Identify which cell holds the provided text, then report its [x, y] central coordinate. 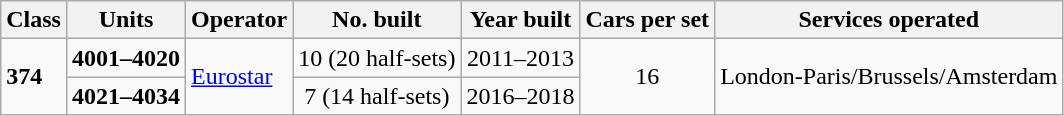
7 (14 half-sets) [377, 96]
Year built [520, 20]
374 [34, 77]
Cars per set [648, 20]
4021–4034 [126, 96]
Class [34, 20]
4001–4020 [126, 58]
Eurostar [240, 77]
Services operated [889, 20]
Operator [240, 20]
2011–2013 [520, 58]
No. built [377, 20]
16 [648, 77]
Units [126, 20]
London-Paris/Brussels/Amsterdam [889, 77]
2016–2018 [520, 96]
10 (20 half-sets) [377, 58]
